Find where the given text appears and provide that cell's center as (X, Y) coordinate. 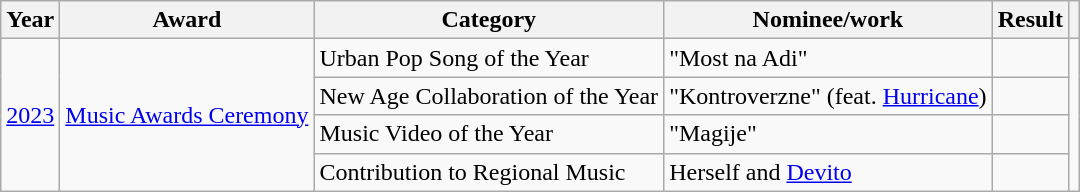
Contribution to Regional Music (489, 172)
"Most na Adi" (828, 58)
Award (187, 20)
"Magije" (828, 134)
2023 (30, 115)
"Kontroverzne" (feat. Hurricane) (828, 96)
New Age Collaboration of the Year (489, 96)
Result (1030, 20)
Nominee/work (828, 20)
Category (489, 20)
Music Awards Ceremony (187, 115)
Urban Pop Song of the Year (489, 58)
Year (30, 20)
Music Video of the Year (489, 134)
Herself and Devito (828, 172)
